Locate the cell with the specified text and output its (X, Y) center coordinate. 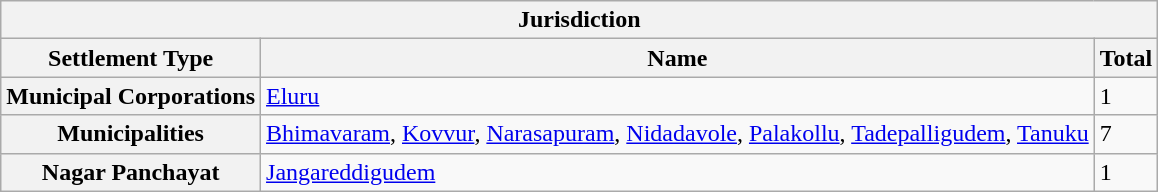
Settlement Type (131, 58)
Name (678, 58)
Eluru (678, 96)
Nagar Panchayat (131, 172)
7 (1126, 134)
Total (1126, 58)
Jurisdiction (580, 20)
Municipalities (131, 134)
Jangareddigudem (678, 172)
Bhimavaram, Kovvur, Narasapuram, Nidadavole, Palakollu, Tadepalligudem, Tanuku (678, 134)
Municipal Corporations (131, 96)
